Return the [X, Y] coordinate for the center point of the cell that contains the specified text.  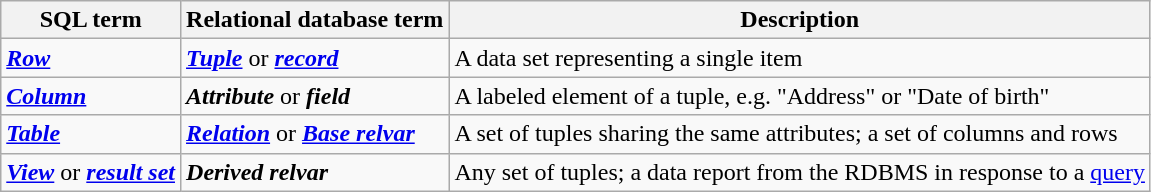
SQL term [91, 20]
A set of tuples sharing the same attributes; a set of columns and rows [800, 134]
Column [91, 96]
A labeled element of a tuple, e.g. "Address" or "Date of birth" [800, 96]
Relation or Base relvar [315, 134]
Attribute or field [315, 96]
A data set representing a single item [800, 58]
Derived relvar [315, 172]
View or result set [91, 172]
Table [91, 134]
Description [800, 20]
Tuple or record [315, 58]
Row [91, 58]
Relational database term [315, 20]
Any set of tuples; a data report from the RDBMS in response to a query [800, 172]
